For the text-containing cell, return its midpoint in [x, y] coordinate format. 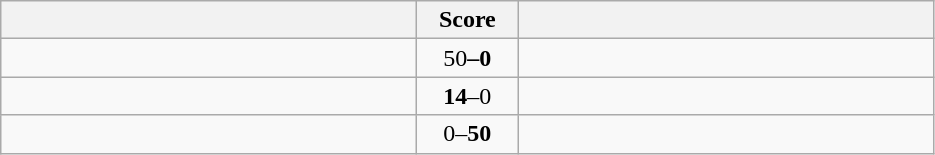
Score [468, 20]
50–0 [468, 58]
0–50 [468, 134]
14–0 [468, 96]
